Determine the (X, Y) coordinate at the center of the cell enclosing the given text.  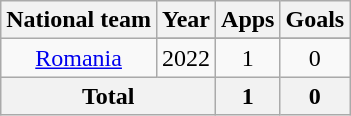
National team (79, 20)
Year (186, 20)
Apps (248, 20)
Romania (79, 58)
Total (108, 96)
2022 (186, 58)
Goals (315, 20)
